Return the (x, y) coordinate for the center point of the cell that contains the specified text.  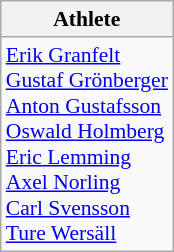
Athlete (87, 19)
Erik GranfeltGustaf GrönbergerAnton GustafssonOswald HolmbergEric LemmingAxel NorlingCarl SvenssonTure Wersäll (87, 144)
